Search for the cell housing the specified text and yield its [X, Y] center coordinate. 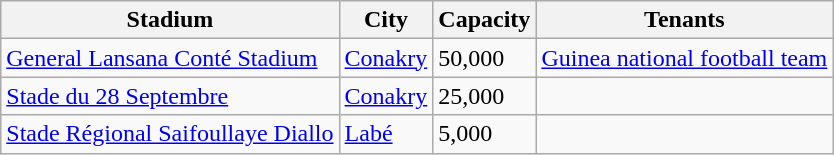
Labé [386, 134]
City [386, 20]
50,000 [484, 58]
Stadium [170, 20]
25,000 [484, 96]
General Lansana Conté Stadium [170, 58]
Stade du 28 Septembre [170, 96]
5,000 [484, 134]
Tenants [684, 20]
Guinea national football team [684, 58]
Capacity [484, 20]
Stade Régional Saifoullaye Diallo [170, 134]
